Output the (X, Y) coordinate of the center of the cell containing the given text.  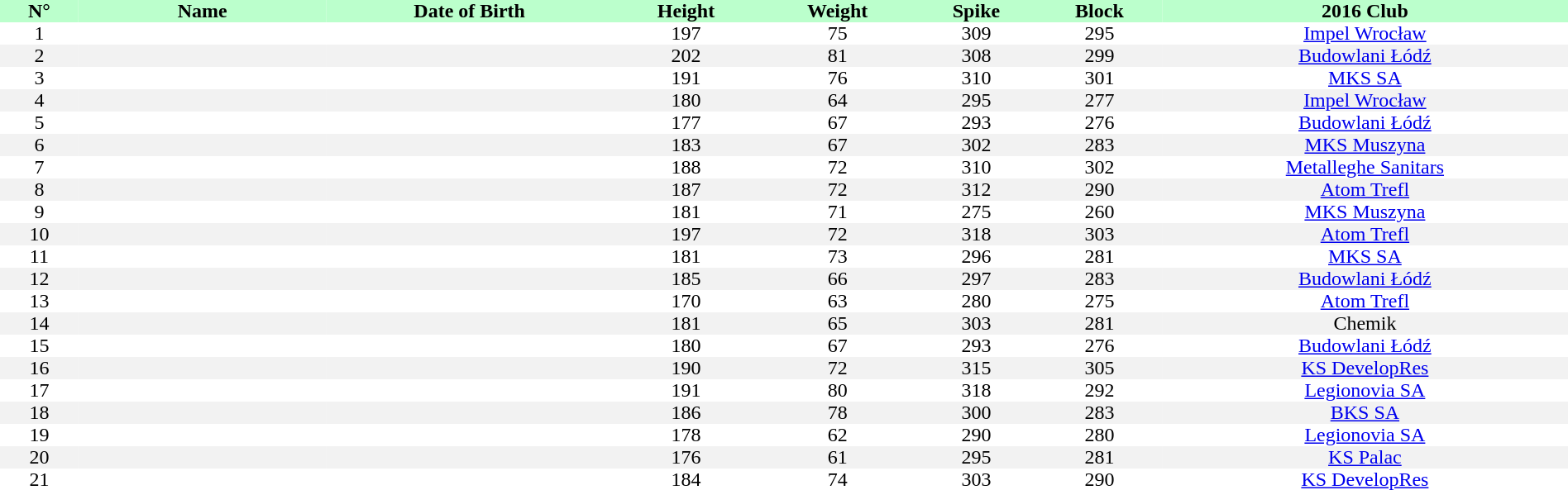
301 (1100, 78)
4 (40, 101)
Height (686, 12)
297 (976, 279)
BKS SA (1365, 413)
KS Palac (1365, 458)
18 (40, 413)
188 (686, 167)
187 (686, 190)
9 (40, 212)
277 (1100, 101)
Name (203, 12)
309 (976, 33)
65 (838, 324)
Spike (976, 12)
170 (686, 301)
2016 Club (1365, 12)
76 (838, 78)
1 (40, 33)
64 (838, 101)
12 (40, 279)
202 (686, 56)
17 (40, 390)
8 (40, 190)
Chemik (1365, 324)
62 (838, 435)
11 (40, 256)
KS DevelopRes (1365, 369)
81 (838, 56)
Block (1100, 12)
176 (686, 458)
Date of Birth (470, 12)
13 (40, 301)
20 (40, 458)
300 (976, 413)
7 (40, 167)
292 (1100, 390)
15 (40, 345)
183 (686, 145)
14 (40, 324)
315 (976, 369)
190 (686, 369)
19 (40, 435)
61 (838, 458)
Metalleghe Sanitars (1365, 167)
5 (40, 122)
299 (1100, 56)
6 (40, 145)
63 (838, 301)
Weight (838, 12)
66 (838, 279)
10 (40, 235)
178 (686, 435)
75 (838, 33)
2 (40, 56)
185 (686, 279)
78 (838, 413)
312 (976, 190)
296 (976, 256)
260 (1100, 212)
73 (838, 256)
3 (40, 78)
305 (1100, 369)
308 (976, 56)
N° (40, 12)
177 (686, 122)
16 (40, 369)
80 (838, 390)
186 (686, 413)
71 (838, 212)
